From the cell containing the given text, extract its center point as [x, y] coordinate. 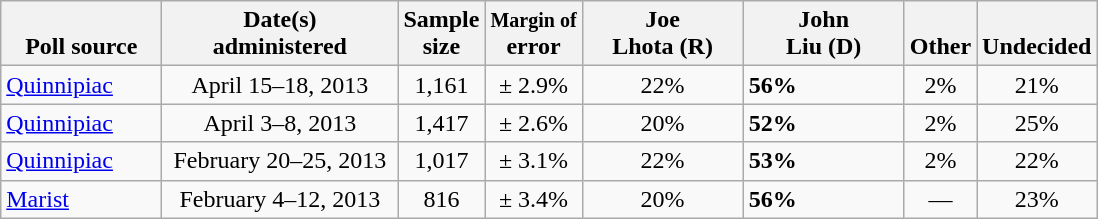
Margin oferror [534, 34]
53% [824, 161]
1,161 [442, 85]
— [940, 199]
816 [442, 199]
Samplesize [442, 34]
± 2.6% [534, 123]
± 3.1% [534, 161]
1,017 [442, 161]
Other [940, 34]
April 3–8, 2013 [280, 123]
JoeLhota (R) [662, 34]
February 4–12, 2013 [280, 199]
± 2.9% [534, 85]
Undecided [1037, 34]
21% [1037, 85]
JohnLiu (D) [824, 34]
Poll source [82, 34]
February 20–25, 2013 [280, 161]
52% [824, 123]
Date(s)administered [280, 34]
1,417 [442, 123]
± 3.4% [534, 199]
23% [1037, 199]
Marist [82, 199]
25% [1037, 123]
April 15–18, 2013 [280, 85]
